Capture the cell that displays the provided text and extract its [X, Y] central coordinate. 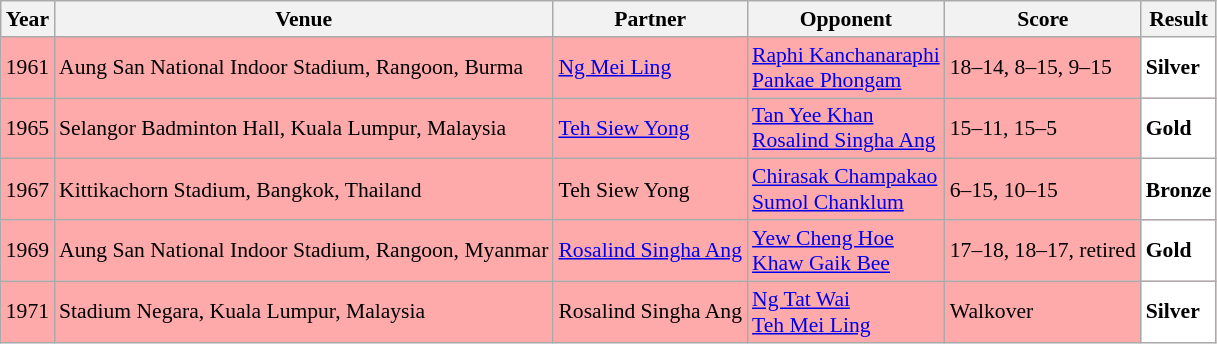
Score [1043, 19]
Kittikachorn Stadium, Bangkok, Thailand [304, 190]
1965 [28, 128]
Chirasak Champakao Sumol Chanklum [846, 190]
1971 [28, 312]
Opponent [846, 19]
Aung San National Indoor Stadium, Rangoon, Myanmar [304, 250]
Ng Mei Ling [650, 68]
Walkover [1043, 312]
Year [28, 19]
18–14, 8–15, 9–15 [1043, 68]
Selangor Badminton Hall, Kuala Lumpur, Malaysia [304, 128]
Raphi Kanchanaraphi Pankae Phongam [846, 68]
Stadium Negara, Kuala Lumpur, Malaysia [304, 312]
Partner [650, 19]
Yew Cheng Hoe Khaw Gaik Bee [846, 250]
Result [1179, 19]
15–11, 15–5 [1043, 128]
1967 [28, 190]
17–18, 18–17, retired [1043, 250]
Tan Yee Khan Rosalind Singha Ang [846, 128]
Venue [304, 19]
Aung San National Indoor Stadium, Rangoon, Burma [304, 68]
Ng Tat Wai Teh Mei Ling [846, 312]
Bronze [1179, 190]
1969 [28, 250]
6–15, 10–15 [1043, 190]
1961 [28, 68]
